Pinpoint the cell where the given text exists, returning its [X, Y] midpoint coordinate. 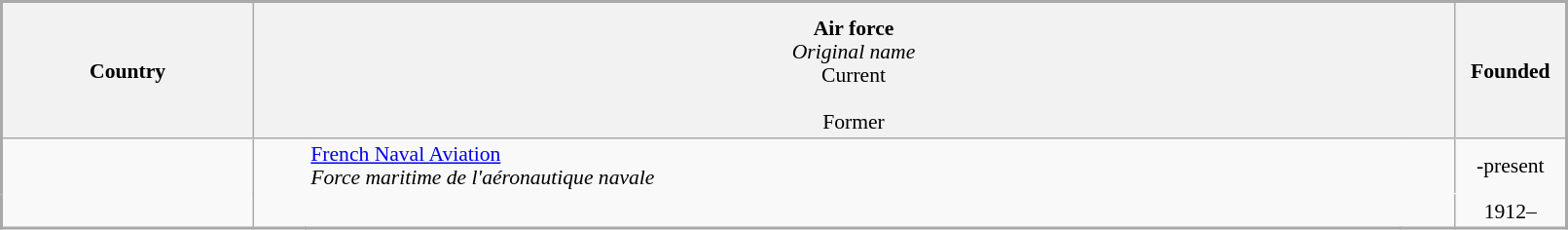
-present [1511, 166]
1912– [1511, 212]
Country [128, 70]
Founded [1511, 70]
Air forceOriginal nameCurrentFormer [854, 74]
French Naval Aviation Force maritime de l'aéronautique navale [854, 166]
